For the text-containing cell, return its midpoint in (x, y) coordinate format. 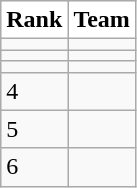
Rank (34, 20)
4 (34, 91)
5 (34, 129)
6 (34, 167)
Team (102, 20)
